Extract the (x, y) coordinate from the center of the cell holding the provided text.  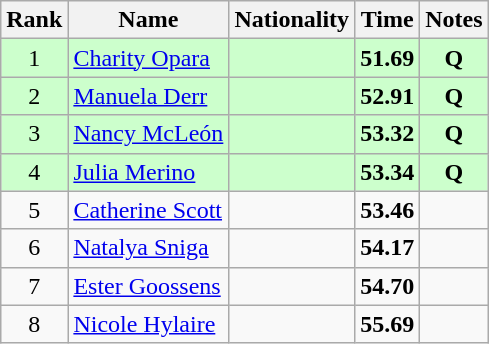
54.17 (388, 248)
3 (34, 134)
5 (34, 210)
52.91 (388, 96)
Ester Goossens (148, 286)
7 (34, 286)
Catherine Scott (148, 210)
6 (34, 248)
Charity Opara (148, 58)
1 (34, 58)
Time (388, 20)
54.70 (388, 286)
Nationality (292, 20)
Name (148, 20)
8 (34, 324)
51.69 (388, 58)
53.32 (388, 134)
Natalya Sniga (148, 248)
Manuela Derr (148, 96)
53.46 (388, 210)
2 (34, 96)
Rank (34, 20)
55.69 (388, 324)
Nicole Hylaire (148, 324)
Julia Merino (148, 172)
Notes (454, 20)
Nancy McLeón (148, 134)
53.34 (388, 172)
4 (34, 172)
